Output the (x, y) coordinate of the center of the cell containing the given text.  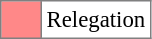
Relegation (96, 20)
